Output the [x, y] coordinate of the center of the cell containing the given text.  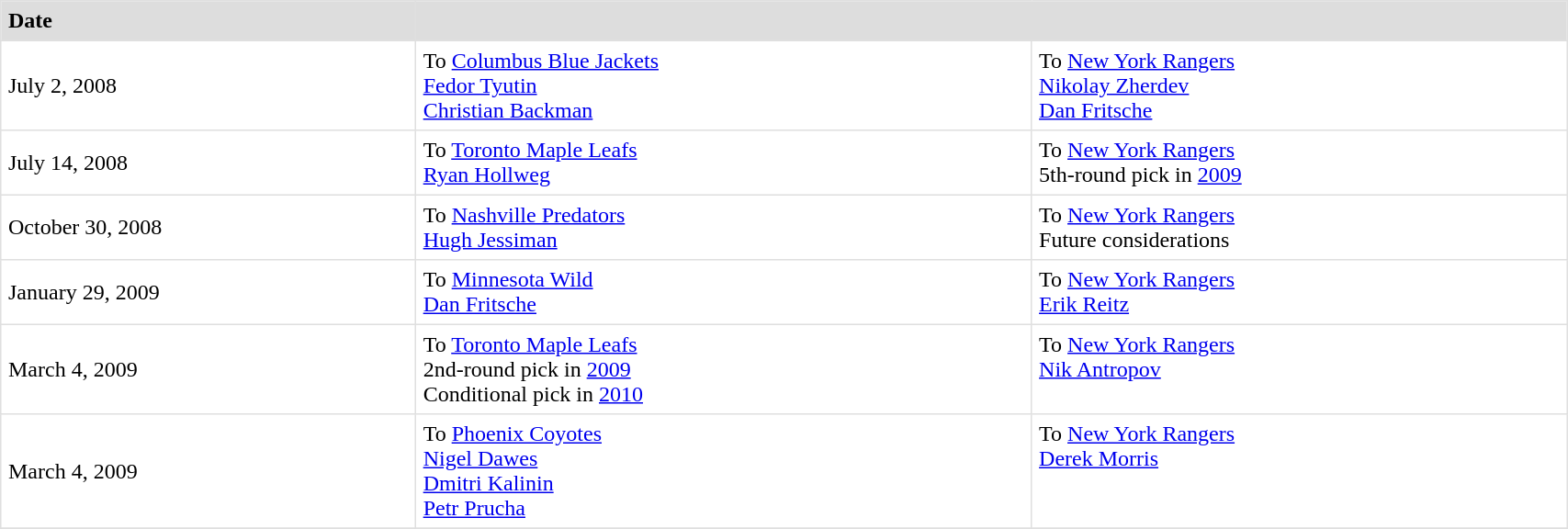
January 29, 2009 [209, 292]
July 2, 2008 [209, 85]
To Toronto Maple LeafsRyan Hollweg [723, 163]
October 30, 2008 [209, 227]
To New York RangersDerek Morris [1299, 471]
To New York RangersNikolay ZherdevDan Fritsche [1299, 85]
To New York RangersNik Antropov [1299, 369]
To Toronto Maple Leafs2nd-round pick in 2009Conditional pick in 2010 [723, 369]
Date [209, 21]
To Phoenix CoyotesNigel DawesDmitri KalininPetr Prucha [723, 471]
To New York RangersErik Reitz [1299, 292]
To New York RangersFuture considerations [1299, 227]
To Minnesota WildDan Fritsche [723, 292]
To Columbus Blue JacketsFedor TyutinChristian Backman [723, 85]
July 14, 2008 [209, 163]
To Nashville PredatorsHugh Jessiman [723, 227]
To New York Rangers5th-round pick in 2009 [1299, 163]
